Locate the cell with the specified text and output its (X, Y) center coordinate. 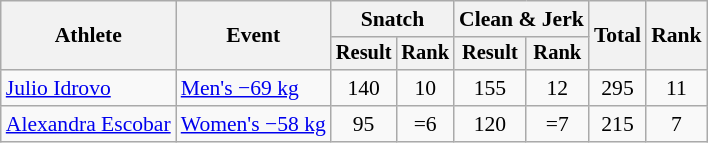
10 (425, 88)
11 (676, 88)
7 (676, 124)
=6 (425, 124)
120 (490, 124)
295 (618, 88)
Alexandra Escobar (88, 124)
215 (618, 124)
155 (490, 88)
Clean & Jerk (522, 19)
95 (364, 124)
Julio Idrovo (88, 88)
Athlete (88, 36)
Event (254, 36)
=7 (558, 124)
Men's −69 kg (254, 88)
Women's −58 kg (254, 124)
12 (558, 88)
Snatch (392, 19)
140 (364, 88)
Total (618, 36)
